For the text-containing cell, return its midpoint in (X, Y) coordinate format. 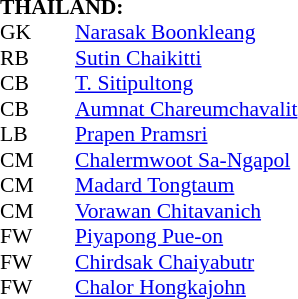
Sutin Chaikitti (186, 58)
Narasak Boonkleang (186, 33)
RB (19, 58)
GK (19, 33)
T. Sitipultong (186, 83)
Chalermwoot Sa-Ngapol (186, 160)
Aumnat Chareumchavalit (186, 109)
Vorawan Chitavanich (186, 211)
Chirdsak Chaiyabutr (186, 262)
Prapen Pramsri (186, 135)
LB (19, 135)
Madard Tongtaum (186, 185)
Piyapong Pue-on (186, 237)
